Search for the cell housing the specified text and yield its (x, y) center coordinate. 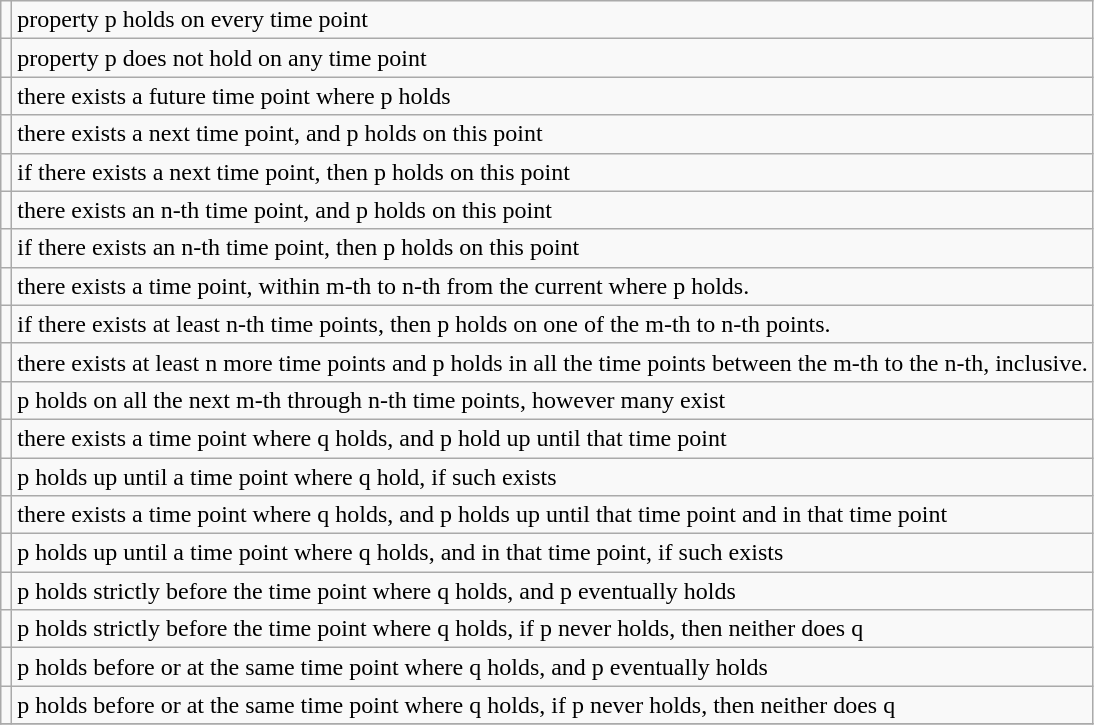
there exists a next time point, and p holds on this point (553, 134)
there exists a future time point where p holds (553, 96)
p holds on all the next m-th through n-th time points, however many exist (553, 400)
if there exists an n-th time point, then p holds on this point (553, 248)
property p holds on every time point (553, 20)
if there exists a next time point, then p holds on this point (553, 172)
p holds before or at the same time point where q holds, if p never holds, then neither does q (553, 705)
there exists at least n more time points and p holds in all the time points between the m-th to the n-th, inclusive. (553, 362)
property p does not hold on any time point (553, 58)
p holds strictly before the time point where q holds, if p never holds, then neither does q (553, 629)
p holds before or at the same time point where q holds, and p eventually holds (553, 667)
if there exists at least n-th time points, then p holds on one of the m-th to n-th points. (553, 324)
there exists a time point where q holds, and p hold up until that time point (553, 438)
there exists an n-th time point, and p holds on this point (553, 210)
there exists a time point, within m-th to n-th from the current where p holds. (553, 286)
p holds up until a time point where q holds, and in that time point, if such exists (553, 553)
p holds strictly before the time point where q holds, and p eventually holds (553, 591)
p holds up until a time point where q hold, if such exists (553, 477)
there exists a time point where q holds, and p holds up until that time point and in that time point (553, 515)
